Provide the (X, Y) coordinate of the cell's center where the given text is located.  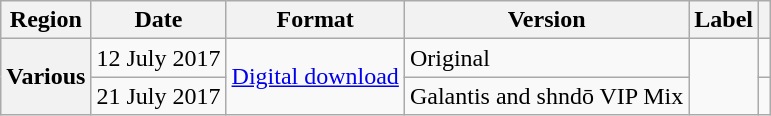
21 July 2017 (158, 96)
Galantis and shndō VIP Mix (546, 96)
Version (546, 20)
Label (724, 20)
Digital download (315, 77)
Various (46, 77)
12 July 2017 (158, 58)
Region (46, 20)
Original (546, 58)
Format (315, 20)
Date (158, 20)
